Determine the [X, Y] coordinate at the center of the cell enclosing the given text.  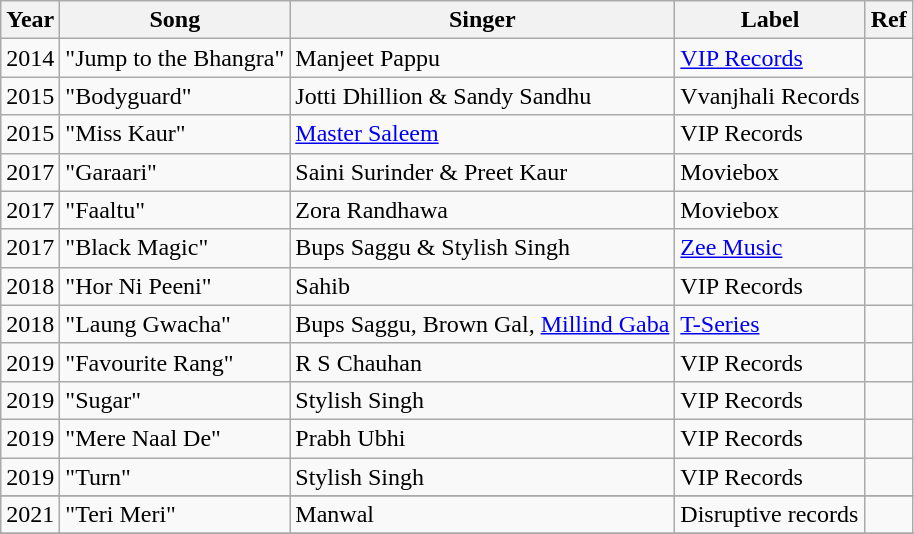
Singer [482, 20]
Sahib [482, 286]
2014 [30, 58]
"Laung Gwacha" [175, 324]
"Black Magic" [175, 248]
Song [175, 20]
"Bodyguard" [175, 96]
"Jump to the Bhangra" [175, 58]
"Teri Meri" [175, 515]
Zora Randhawa [482, 210]
"Miss Kaur" [175, 134]
Vvanjhali Records [770, 96]
Bups Saggu & Stylish Singh [482, 248]
Master Saleem [482, 134]
"Faaltu" [175, 210]
"Favourite Rang" [175, 362]
Bups Saggu, Brown Gal, Millind Gaba [482, 324]
"Turn" [175, 477]
Zee Music [770, 248]
"Sugar" [175, 400]
Ref [888, 20]
"Mere Naal De" [175, 438]
Label [770, 20]
2021 [30, 515]
Disruptive records [770, 515]
Manwal [482, 515]
Jotti Dhillion & Sandy Sandhu [482, 96]
Manjeet Pappu [482, 58]
"Garaari" [175, 172]
T-Series [770, 324]
Prabh Ubhi [482, 438]
Year [30, 20]
Saini Surinder & Preet Kaur [482, 172]
R S Chauhan [482, 362]
"Hor Ni Peeni" [175, 286]
